For the text-containing cell, return its midpoint in [X, Y] coordinate format. 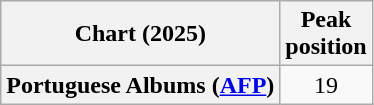
19 [326, 85]
Peakposition [326, 34]
Chart (2025) [140, 34]
Portuguese Albums (AFP) [140, 85]
